Return the (X, Y) coordinate for the center point of the cell that contains the specified text.  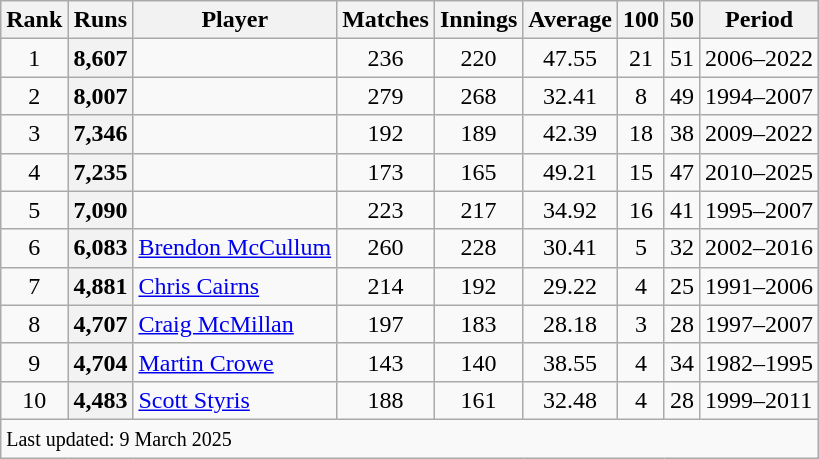
223 (386, 210)
9 (34, 362)
2009–2022 (758, 134)
279 (386, 96)
1995–2007 (758, 210)
6 (34, 248)
25 (682, 286)
7,346 (100, 134)
1991–2006 (758, 286)
228 (478, 248)
Period (758, 20)
38.55 (570, 362)
1997–2007 (758, 324)
2010–2025 (758, 172)
236 (386, 58)
30.41 (570, 248)
50 (682, 20)
Runs (100, 20)
49 (682, 96)
1 (34, 58)
268 (478, 96)
41 (682, 210)
100 (640, 20)
18 (640, 134)
189 (478, 134)
8,607 (100, 58)
16 (640, 210)
10 (34, 400)
188 (386, 400)
8,007 (100, 96)
Martin Crowe (235, 362)
4,483 (100, 400)
Craig McMillan (235, 324)
Brendon McCullum (235, 248)
220 (478, 58)
42.39 (570, 134)
4,881 (100, 286)
6,083 (100, 248)
260 (386, 248)
49.21 (570, 172)
165 (478, 172)
161 (478, 400)
28.18 (570, 324)
34 (682, 362)
Rank (34, 20)
Player (235, 20)
32 (682, 248)
197 (386, 324)
21 (640, 58)
1982–1995 (758, 362)
183 (478, 324)
4,707 (100, 324)
29.22 (570, 286)
4,704 (100, 362)
173 (386, 172)
Average (570, 20)
7,090 (100, 210)
51 (682, 58)
34.92 (570, 210)
Chris Cairns (235, 286)
15 (640, 172)
32.48 (570, 400)
Innings (478, 20)
143 (386, 362)
38 (682, 134)
2002–2016 (758, 248)
Matches (386, 20)
7 (34, 286)
1999–2011 (758, 400)
32.41 (570, 96)
214 (386, 286)
7,235 (100, 172)
140 (478, 362)
Last updated: 9 March 2025 (410, 438)
Scott Styris (235, 400)
1994–2007 (758, 96)
47.55 (570, 58)
47 (682, 172)
2006–2022 (758, 58)
2 (34, 96)
217 (478, 210)
